Extract the (x, y) coordinate from the center of the cell holding the provided text.  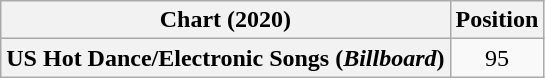
95 (497, 58)
Position (497, 20)
US Hot Dance/Electronic Songs (Billboard) (226, 58)
Chart (2020) (226, 20)
